Detect which cell encompasses the target text, then output its [X, Y] center coordinate. 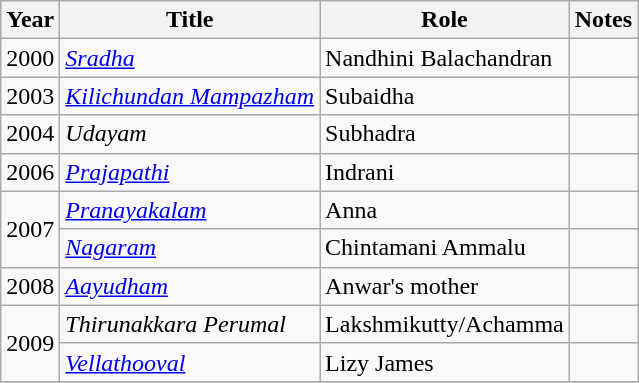
Nagaram [190, 248]
Sradha [190, 58]
Anna [445, 210]
Subaidha [445, 96]
2009 [30, 343]
Thirunakkara Perumal [190, 324]
Chintamani Ammalu [445, 248]
Lakshmikutty/Achamma [445, 324]
2004 [30, 134]
2007 [30, 229]
Kilichundan Mampazham [190, 96]
Nandhini Balachandran [445, 58]
Vellathooval [190, 362]
Udayam [190, 134]
Role [445, 20]
2006 [30, 172]
Notes [603, 20]
Prajapathi [190, 172]
Indrani [445, 172]
Lizy James [445, 362]
Pranayakalam [190, 210]
Year [30, 20]
2000 [30, 58]
2008 [30, 286]
Subhadra [445, 134]
Aayudham [190, 286]
Anwar's mother [445, 286]
Title [190, 20]
2003 [30, 96]
